Detect which cell encompasses the target text, then output its (X, Y) center coordinate. 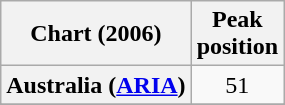
Chart (2006) (96, 34)
Peakposition (237, 34)
Australia (ARIA) (96, 85)
51 (237, 85)
